Scan for the cell matching the given text and deliver its [X, Y] coordinate at center. 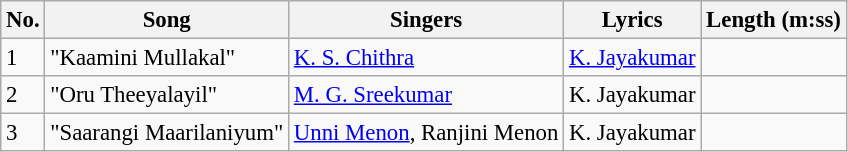
2 [23, 95]
No. [23, 20]
Singers [426, 20]
Unni Menon, Ranjini Menon [426, 133]
M. G. Sreekumar [426, 95]
"Oru Theeyalayil" [167, 95]
1 [23, 58]
Song [167, 20]
"Saarangi Maarilaniyum" [167, 133]
Lyrics [632, 20]
"Kaamini Mullakal" [167, 58]
K. S. Chithra [426, 58]
3 [23, 133]
Length (m:ss) [774, 20]
